Provide the [X, Y] coordinate of the cell's center where the given text is located.  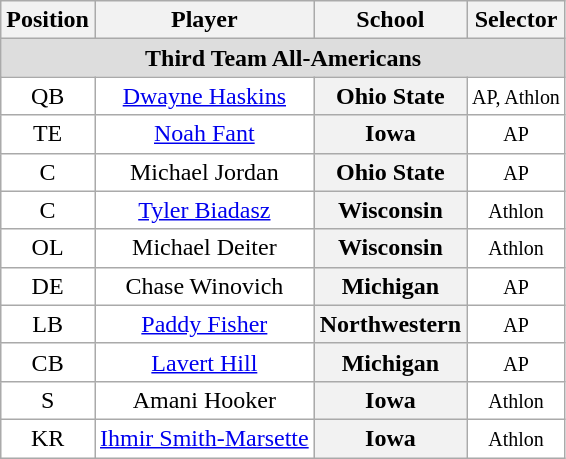
Player [204, 20]
TE [48, 134]
DE [48, 286]
Tyler Biadasz [204, 210]
Lavert Hill [204, 362]
Selector [516, 20]
Michael Deiter [204, 248]
Michael Jordan [204, 172]
Dwayne Haskins [204, 96]
CB [48, 362]
LB [48, 324]
Position [48, 20]
KR [48, 438]
Noah Fant [204, 134]
Amani Hooker [204, 400]
Ihmir Smith-Marsette [204, 438]
AP, Athlon [516, 96]
OL [48, 248]
School [390, 20]
QB [48, 96]
Paddy Fisher [204, 324]
Chase Winovich [204, 286]
S [48, 400]
Third Team All-Americans [284, 58]
Northwestern [390, 324]
